Provide the (x, y) coordinate of the cell's center where the given text is located.  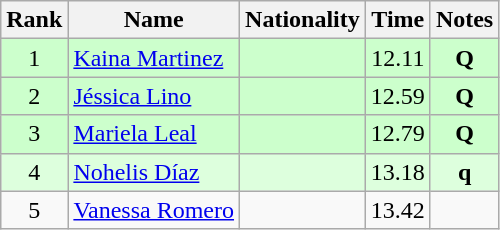
q (464, 172)
12.59 (398, 96)
12.11 (398, 58)
Vanessa Romero (154, 210)
Kaina Martinez (154, 58)
Mariela Leal (154, 134)
Rank (34, 20)
Notes (464, 20)
Name (154, 20)
12.79 (398, 134)
13.42 (398, 210)
Jéssica Lino (154, 96)
4 (34, 172)
Nohelis Díaz (154, 172)
1 (34, 58)
Nationality (303, 20)
3 (34, 134)
2 (34, 96)
Time (398, 20)
5 (34, 210)
13.18 (398, 172)
